Extract the [X, Y] coordinate from the center of the cell holding the provided text.  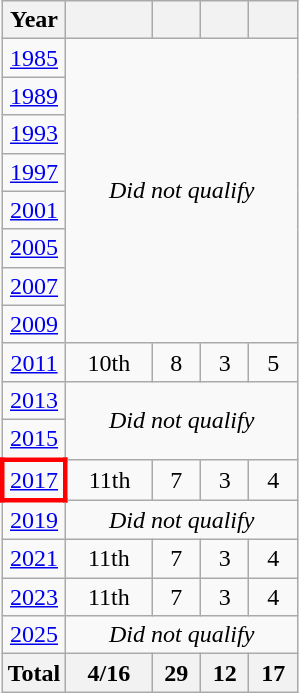
29 [176, 673]
1989 [34, 96]
4/16 [109, 673]
2025 [34, 635]
2021 [34, 559]
2001 [34, 210]
12 [224, 673]
5 [274, 362]
2017 [34, 480]
2009 [34, 324]
10th [109, 362]
2013 [34, 400]
1997 [34, 172]
2011 [34, 362]
2019 [34, 520]
8 [176, 362]
Total [34, 673]
Year [34, 20]
17 [274, 673]
2007 [34, 286]
2005 [34, 248]
1993 [34, 134]
1985 [34, 58]
2023 [34, 597]
2015 [34, 439]
